Pinpoint the cell where the given text exists, returning its [x, y] midpoint coordinate. 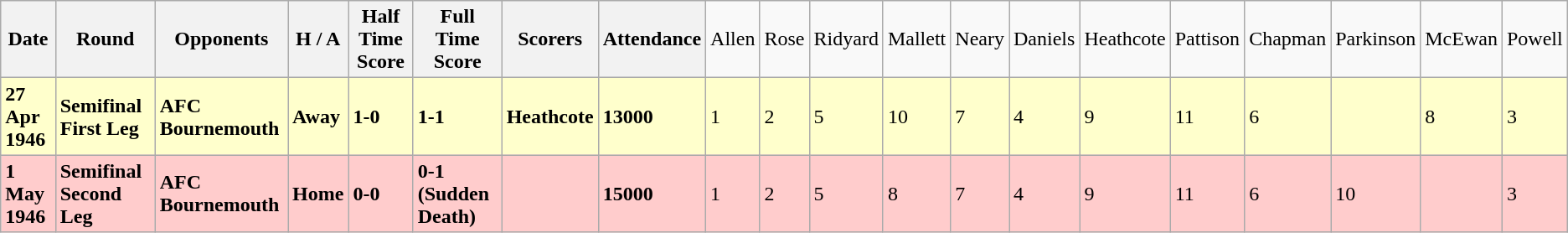
Mallett [916, 39]
1-1 [457, 116]
13000 [652, 116]
15000 [652, 194]
0-0 [380, 194]
Date [28, 39]
Semifinal First Leg [106, 116]
Neary [980, 39]
Full Time Score [457, 39]
Home [318, 194]
Semifinal Second Leg [106, 194]
H / A [318, 39]
27 Apr 1946 [28, 116]
Powell [1534, 39]
Round [106, 39]
Daniels [1044, 39]
Pattison [1207, 39]
Half Time Score [380, 39]
Allen [733, 39]
1 May 1946 [28, 194]
Ridyard [846, 39]
1-0 [380, 116]
Chapman [1288, 39]
Opponents [221, 39]
Attendance [652, 39]
0-1 (Sudden Death) [457, 194]
Rose [784, 39]
McEwan [1462, 39]
Away [318, 116]
Parkinson [1375, 39]
Scorers [549, 39]
